Output the [x, y] coordinate of the center of the cell containing the given text.  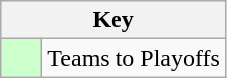
Teams to Playoffs [134, 58]
Key [114, 20]
